Return the (X, Y) coordinate for the center point of the cell that contains the specified text.  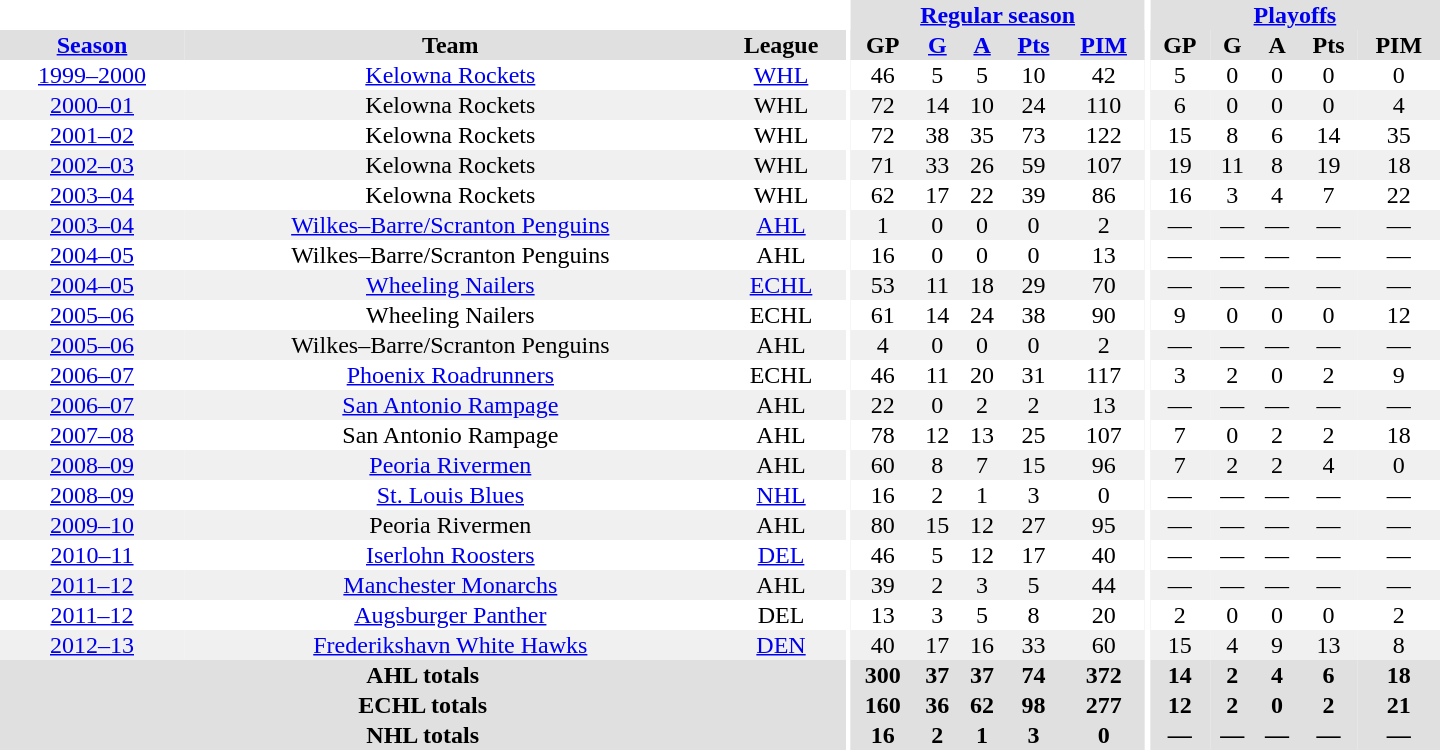
2012–13 (92, 645)
117 (1103, 375)
74 (1033, 675)
73 (1033, 135)
NHL (782, 495)
Manchester Monarchs (450, 585)
NHL totals (422, 735)
70 (1103, 285)
44 (1103, 585)
2009–10 (92, 525)
League (782, 45)
61 (882, 315)
2002–03 (92, 165)
21 (1398, 705)
Season (92, 45)
42 (1103, 75)
Augsburger Panther (450, 615)
St. Louis Blues (450, 495)
Phoenix Roadrunners (450, 375)
90 (1103, 315)
372 (1103, 675)
36 (938, 705)
2000–01 (92, 105)
160 (882, 705)
122 (1103, 135)
27 (1033, 525)
DEN (782, 645)
80 (882, 525)
Playoffs (1295, 15)
2010–11 (92, 555)
ECHL totals (422, 705)
98 (1033, 705)
110 (1103, 105)
31 (1033, 375)
Regular season (997, 15)
59 (1033, 165)
29 (1033, 285)
300 (882, 675)
Frederikshavn White Hawks (450, 645)
Team (450, 45)
53 (882, 285)
2007–08 (92, 435)
25 (1033, 435)
95 (1103, 525)
71 (882, 165)
AHL totals (422, 675)
1999–2000 (92, 75)
96 (1103, 465)
78 (882, 435)
277 (1103, 705)
86 (1103, 195)
2001–02 (92, 135)
Iserlohn Roosters (450, 555)
26 (982, 165)
